For the text-containing cell, return its midpoint in (x, y) coordinate format. 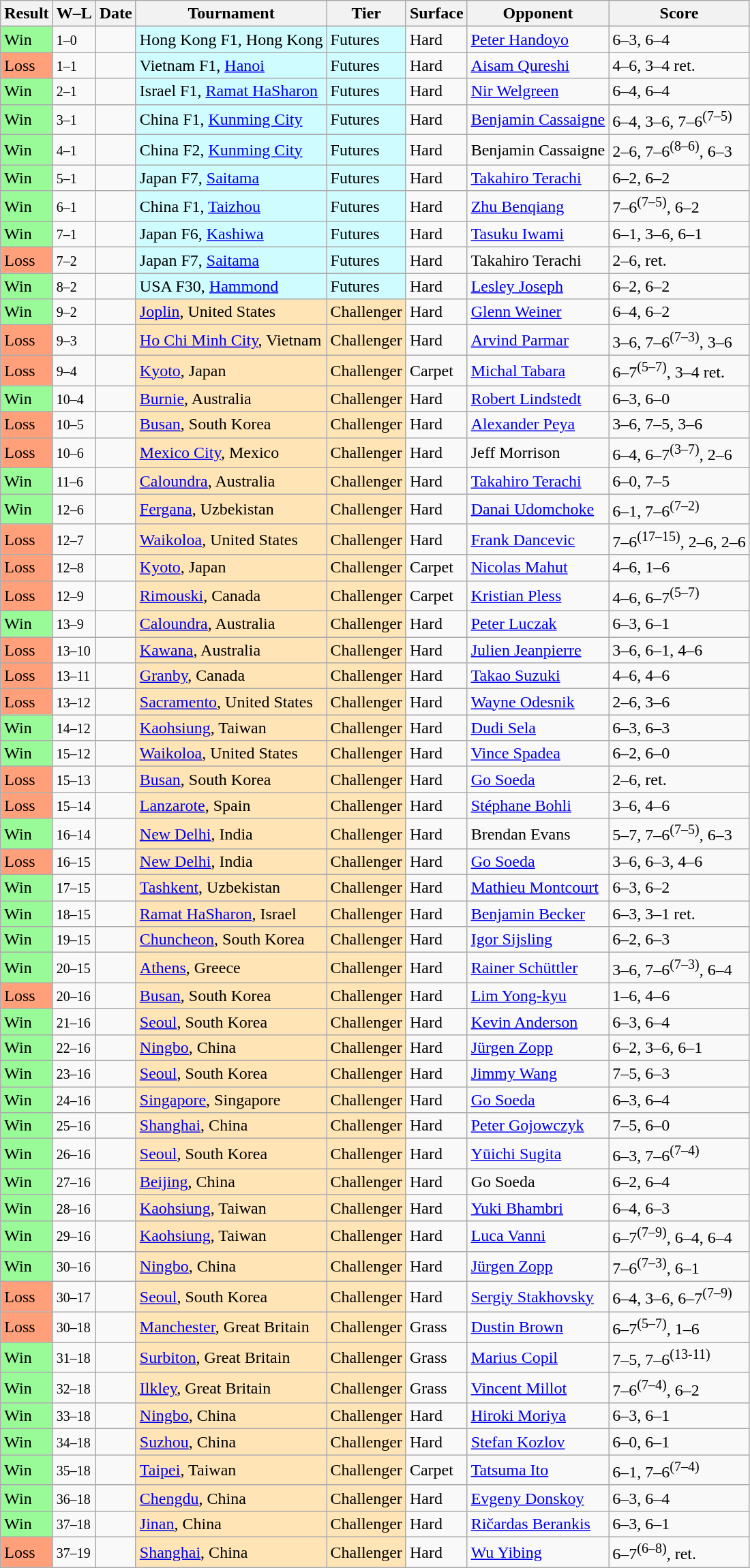
Ilkley, Great Britain (231, 1387)
36–18 (74, 1498)
4–1 (74, 150)
6–4, 3–6, 7–6(7–5) (679, 120)
34–18 (74, 1442)
Sergiy Stakhovsky (538, 1297)
13–10 (74, 650)
Vincent Millot (538, 1387)
4–6, 1–6 (679, 568)
14–12 (74, 728)
23–16 (74, 1074)
3–6, 6–1, 4–6 (679, 650)
25–16 (74, 1126)
Hong Kong F1, Hong Kong (231, 40)
Igor Sijsling (538, 940)
35–18 (74, 1471)
6–3, 6–3 (679, 728)
Kawana, Australia (231, 650)
2–1 (74, 91)
Surface (436, 14)
Luca Vanni (538, 1236)
24–16 (74, 1100)
Suzhou, China (231, 1442)
16–14 (74, 834)
7–6(7–3), 6–1 (679, 1266)
9–2 (74, 312)
Wayne Odesnik (538, 702)
Marius Copil (538, 1357)
Evgeny Donskoy (538, 1498)
Arvind Parmar (538, 341)
31–18 (74, 1357)
6–7(6–8), ret. (679, 1552)
4–6, 4–6 (679, 676)
6–3, 6–2 (679, 888)
21–16 (74, 1021)
Nicolas Mahut (538, 568)
Singapore, Singapore (231, 1100)
13–12 (74, 702)
5–1 (74, 178)
Joplin, United States (231, 312)
Burnie, Australia (231, 399)
6–4, 6–2 (679, 312)
Chuncheon, South Korea (231, 940)
Yuki Bhambri (538, 1208)
6–4, 6–3 (679, 1208)
30–18 (74, 1327)
6–0, 7–5 (679, 481)
Jinan, China (231, 1524)
37–19 (74, 1552)
33–18 (74, 1416)
Tier (366, 14)
12–7 (74, 540)
5–7, 7–6(7–5), 6–3 (679, 834)
China F1, Taizhou (231, 206)
Ričardas Berankis (538, 1524)
Ramat HaSharon, Israel (231, 914)
Tasuku Iwami (538, 234)
32–18 (74, 1387)
13–11 (74, 676)
10–5 (74, 425)
6–1 (74, 206)
6–2, 3–6, 6–1 (679, 1048)
3–6, 7–5, 3–6 (679, 425)
3–6, 7–6(7–3), 3–6 (679, 341)
Aisam Qureshi (538, 65)
26–16 (74, 1154)
20–16 (74, 996)
6–4, 3–6, 6–7(7–9) (679, 1297)
Dustin Brown (538, 1327)
30–17 (74, 1297)
Wu Yibing (538, 1552)
6–7(5–7), 3–4 ret. (679, 371)
11–6 (74, 481)
6–4, 6–7(3–7), 2–6 (679, 452)
12–6 (74, 510)
China F2, Kunming City (231, 150)
7–5, 6–0 (679, 1126)
27–16 (74, 1182)
7–6(7–4), 6–2 (679, 1387)
7–5, 6–3 (679, 1074)
37–18 (74, 1524)
Granby, Canada (231, 676)
3–6, 7–6(7–3), 6–4 (679, 968)
28–16 (74, 1208)
22–16 (74, 1048)
30–16 (74, 1266)
7–5, 7–6(13-11) (679, 1357)
Zhu Benqiang (538, 206)
Peter Handoyo (538, 40)
10–6 (74, 452)
6–1, 3–6, 6–1 (679, 234)
Lanzarote, Spain (231, 805)
Nir Welgreen (538, 91)
Kristian Pless (538, 596)
6–2, 6–4 (679, 1182)
6–1, 7–6(7–4) (679, 1471)
12–9 (74, 596)
Israel F1, Ramat HaSharon (231, 91)
Michal Tabara (538, 371)
Ho Chi Minh City, Vietnam (231, 341)
9–3 (74, 341)
7–6(7–5), 6–2 (679, 206)
7–1 (74, 234)
Dudi Sela (538, 728)
7–6(17–15), 2–6, 2–6 (679, 540)
1–1 (74, 65)
Tournament (231, 14)
Lesley Joseph (538, 286)
Kevin Anderson (538, 1021)
Fergana, Uzbekistan (231, 510)
Jeff Morrison (538, 452)
6–1, 7–6(7–2) (679, 510)
2–6, 3–6 (679, 702)
15–13 (74, 780)
Japan F6, Kashiwa (231, 234)
3–6, 6–3, 4–6 (679, 862)
3–1 (74, 120)
Stéphane Bohli (538, 805)
Rainer Schüttler (538, 968)
19–15 (74, 940)
6–3, 3–1 ret. (679, 914)
Opponent (538, 14)
Beijing, China (231, 1182)
Brendan Evans (538, 834)
18–15 (74, 914)
Frank Dancevic (538, 540)
6–3, 7–6(7–4) (679, 1154)
Manchester, Great Britain (231, 1327)
Result (27, 14)
Julien Jeanpierre (538, 650)
4–6, 3–4 ret. (679, 65)
3–6, 4–6 (679, 805)
9–4 (74, 371)
12–8 (74, 568)
Peter Gojowczyk (538, 1126)
6–2, 6–0 (679, 754)
Hiroki Moriya (538, 1416)
China F1, Kunming City (231, 120)
15–14 (74, 805)
Surbiton, Great Britain (231, 1357)
6–7(7–9), 6–4, 6–4 (679, 1236)
Sacramento, United States (231, 702)
7–2 (74, 260)
10–4 (74, 399)
Rimouski, Canada (231, 596)
Taipei, Taiwan (231, 1471)
Vince Spadea (538, 754)
29–16 (74, 1236)
20–15 (74, 968)
Mathieu Montcourt (538, 888)
W–L (74, 14)
Jimmy Wang (538, 1074)
6–3, 6–0 (679, 399)
6–0, 6–1 (679, 1442)
6–7(5–7), 1–6 (679, 1327)
1–6, 4–6 (679, 996)
Mexico City, Mexico (231, 452)
Lim Yong-kyu (538, 996)
2–6, 7–6(8–6), 6–3 (679, 150)
Alexander Peya (538, 425)
Benjamin Becker (538, 914)
Vietnam F1, Hanoi (231, 65)
13–9 (74, 624)
Tatsuma Ito (538, 1471)
4–6, 6–7(5–7) (679, 596)
8–2 (74, 286)
6–2, 6–3 (679, 940)
Stefan Kozlov (538, 1442)
USA F30, Hammond (231, 286)
Yūichi Sugita (538, 1154)
6–4, 6–4 (679, 91)
Glenn Weiner (538, 312)
15–12 (74, 754)
Robert Lindstedt (538, 399)
Tashkent, Uzbekistan (231, 888)
Score (679, 14)
1–0 (74, 40)
Takao Suzuki (538, 676)
Athens, Greece (231, 968)
Peter Luczak (538, 624)
16–15 (74, 862)
Date (116, 14)
17–15 (74, 888)
Danai Udomchoke (538, 510)
Chengdu, China (231, 1498)
